Identify which cell holds the provided text, then report its [x, y] central coordinate. 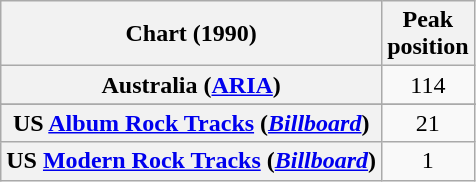
21 [428, 123]
Australia (ARIA) [192, 85]
US Album Rock Tracks (Billboard) [192, 123]
1 [428, 161]
US Modern Rock Tracks (Billboard) [192, 161]
Peakposition [428, 34]
114 [428, 85]
Chart (1990) [192, 34]
